Provide the (X, Y) coordinate of the cell's center where the given text is located.  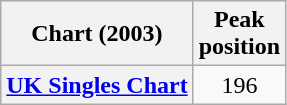
UK Singles Chart (97, 85)
Peakposition (239, 34)
196 (239, 85)
Chart (2003) (97, 34)
